Scan for the cell matching the given text and deliver its (x, y) coordinate at center. 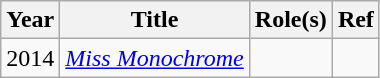
Ref (356, 20)
Role(s) (290, 20)
Year (30, 20)
2014 (30, 58)
Title (154, 20)
Miss Monochrome (154, 58)
